For the text-containing cell, return its midpoint in [X, Y] coordinate format. 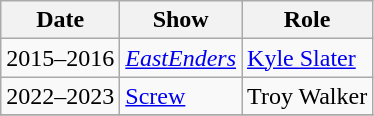
2022–2023 [60, 96]
Screw [181, 96]
Troy Walker [308, 96]
Date [60, 20]
Show [181, 20]
Role [308, 20]
2015–2016 [60, 58]
EastEnders [181, 58]
Kyle Slater [308, 58]
